Provide the (x, y) coordinate of the cell's center where the given text is located.  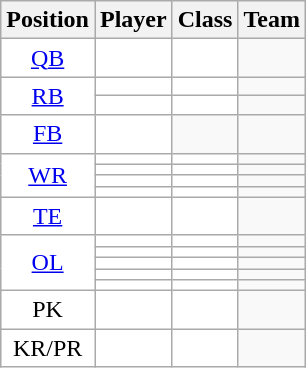
RB (48, 96)
Class (205, 20)
KR/PR (48, 348)
Player (133, 20)
OL (48, 262)
QB (48, 58)
Team (272, 20)
WR (48, 175)
FB (48, 134)
PK (48, 310)
TE (48, 216)
Position (48, 20)
